Determine the [X, Y] coordinate at the center of the cell enclosing the given text.  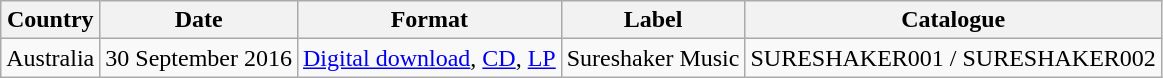
Catalogue [953, 20]
Digital download, CD, LP [429, 58]
Country [50, 20]
Australia [50, 58]
Sureshaker Music [653, 58]
Date [199, 20]
SURESHAKER001 / SURESHAKER002 [953, 58]
Format [429, 20]
Label [653, 20]
30 September 2016 [199, 58]
